Return the (X, Y) coordinate for the center point of the cell that contains the specified text.  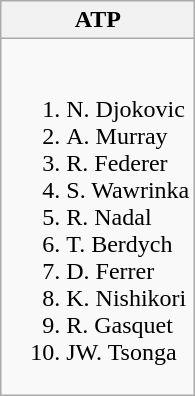
N. Djokovic A. Murray R. Federer S. Wawrinka R. Nadal T. Berdych D. Ferrer K. Nishikori R. Gasquet JW. Tsonga (98, 217)
ATP (98, 20)
